Determine the (x, y) coordinate at the center of the cell enclosing the given text.  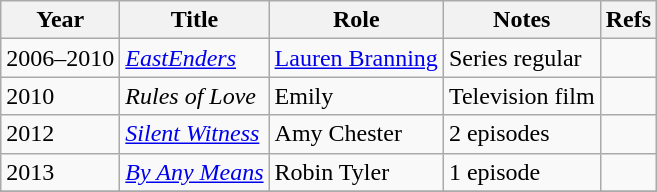
By Any Means (194, 172)
EastEnders (194, 58)
Lauren Branning (356, 58)
Robin Tyler (356, 172)
Series regular (522, 58)
Emily (356, 96)
Rules of Love (194, 96)
2 episodes (522, 134)
Refs (628, 20)
2013 (60, 172)
2006–2010 (60, 58)
Amy Chester (356, 134)
Television film (522, 96)
2010 (60, 96)
1 episode (522, 172)
Notes (522, 20)
Year (60, 20)
Silent Witness (194, 134)
Role (356, 20)
Title (194, 20)
2012 (60, 134)
